Search for the cell housing the specified text and yield its (X, Y) center coordinate. 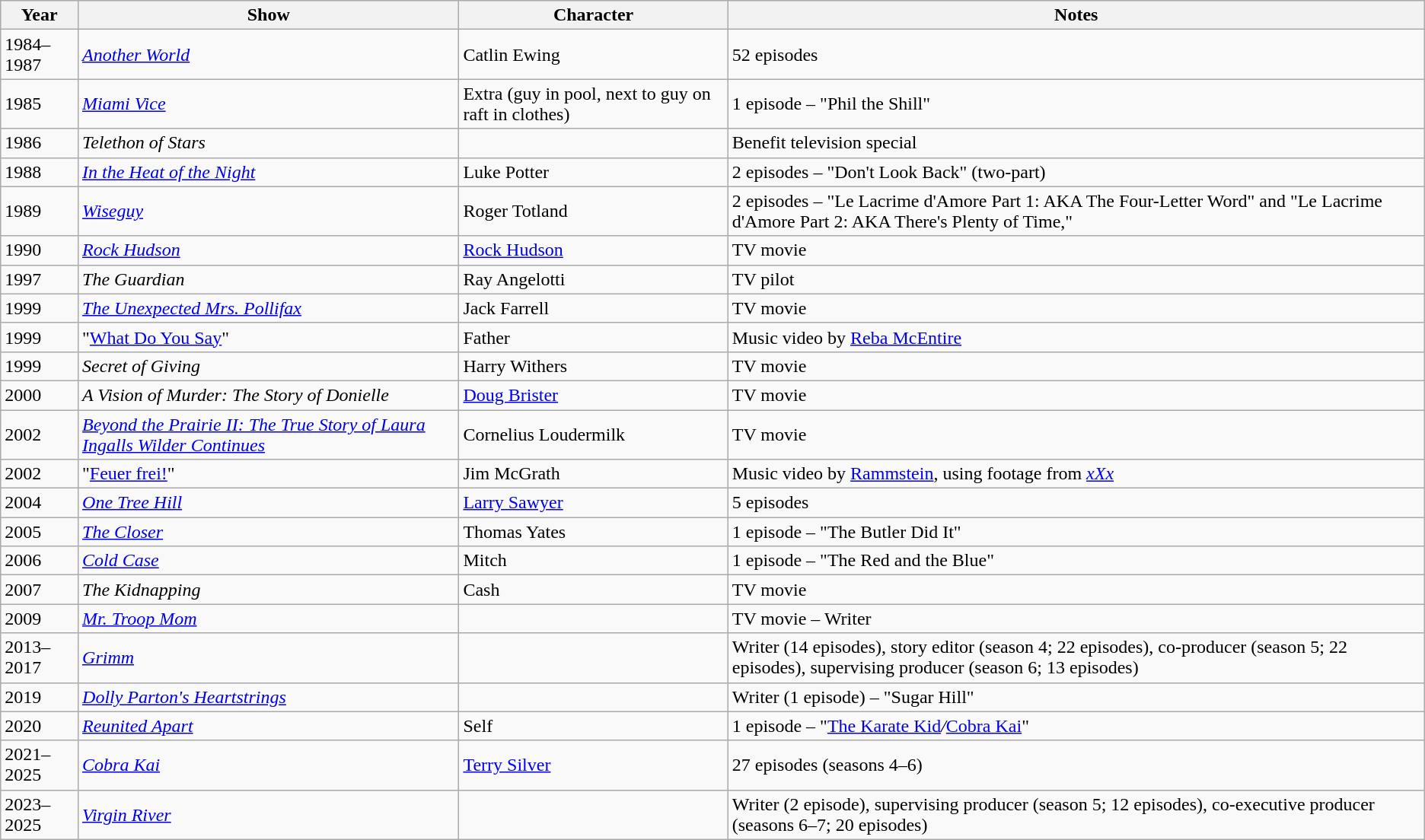
Year (40, 15)
1989 (40, 212)
Wiseguy (269, 212)
Cornelius Loudermilk (594, 434)
Ray Angelotti (594, 279)
2 episodes – "Le Lacrime d'Amore Part 1: AKA The Four-Letter Word" and "Le Lacrime d'Amore Part 2: AKA There's Plenty of Time," (1076, 212)
Doug Brister (594, 395)
Cold Case (269, 561)
Miami Vice (269, 103)
Larry Sawyer (594, 503)
1985 (40, 103)
Jack Farrell (594, 308)
Show (269, 15)
Writer (14 episodes), story editor (season 4; 22 episodes), co-producer (season 5; 22 episodes), supervising producer (season 6; 13 episodes) (1076, 657)
One Tree Hill (269, 503)
2007 (40, 590)
2000 (40, 395)
Roger Totland (594, 212)
Telethon of Stars (269, 143)
Reunited Apart (269, 726)
Father (594, 337)
1988 (40, 172)
In the Heat of the Night (269, 172)
1997 (40, 279)
Jim McGrath (594, 474)
Beyond the Prairie II: The True Story of Laura Ingalls Wilder Continues (269, 434)
1984–1987 (40, 55)
1 episode – "The Butler Did It" (1076, 532)
1990 (40, 250)
"Feuer frei!" (269, 474)
1 episode – "The Red and the Blue" (1076, 561)
Cobra Kai (269, 765)
TV movie – Writer (1076, 619)
2019 (40, 697)
The Unexpected Mrs. Pollifax (269, 308)
TV pilot (1076, 279)
Music video by Rammstein, using footage from xXx (1076, 474)
2013–2017 (40, 657)
Extra (guy in pool, next to guy on raft in clothes) (594, 103)
The Closer (269, 532)
The Kidnapping (269, 590)
Luke Potter (594, 172)
2021–2025 (40, 765)
5 episodes (1076, 503)
2020 (40, 726)
Thomas Yates (594, 532)
Cash (594, 590)
Self (594, 726)
2004 (40, 503)
Mr. Troop Mom (269, 619)
Benefit television special (1076, 143)
Harry Withers (594, 366)
Terry Silver (594, 765)
Another World (269, 55)
Writer (1 episode) – "Sugar Hill" (1076, 697)
"What Do You Say" (269, 337)
2023–2025 (40, 814)
2 episodes – "Don't Look Back" (two-part) (1076, 172)
Grimm (269, 657)
Secret of Giving (269, 366)
2009 (40, 619)
Dolly Parton's Heartstrings (269, 697)
1986 (40, 143)
Notes (1076, 15)
52 episodes (1076, 55)
1 episode – "The Karate Kid/Cobra Kai" (1076, 726)
Catlin Ewing (594, 55)
Character (594, 15)
Virgin River (269, 814)
1 episode – "Phil the Shill" (1076, 103)
2006 (40, 561)
Mitch (594, 561)
Music video by Reba McEntire (1076, 337)
2005 (40, 532)
27 episodes (seasons 4–6) (1076, 765)
Writer (2 episode), supervising producer (season 5; 12 episodes), co-executive producer (seasons 6–7; 20 episodes) (1076, 814)
The Guardian (269, 279)
A Vision of Murder: The Story of Donielle (269, 395)
